Capture the cell that displays the provided text and extract its [x, y] central coordinate. 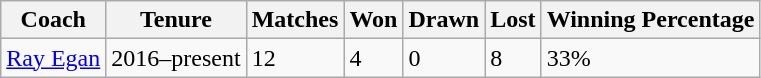
Drawn [444, 20]
4 [374, 58]
Lost [513, 20]
Won [374, 20]
8 [513, 58]
2016–present [176, 58]
Tenure [176, 20]
0 [444, 58]
12 [295, 58]
Coach [54, 20]
Ray Egan [54, 58]
Winning Percentage [650, 20]
33% [650, 58]
Matches [295, 20]
